Output the [X, Y] coordinate of the center of the cell containing the given text.  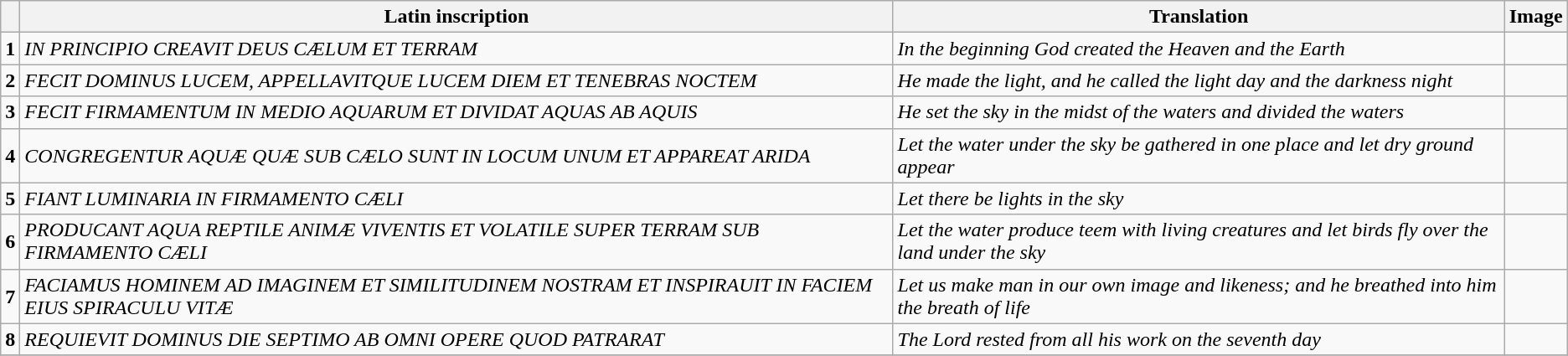
Image [1536, 17]
4 [10, 156]
He set the sky in the midst of the waters and divided the waters [1199, 112]
FECIT DOMINUS LUCEM, APPELLAVITQUE LUCEM DIEM ET TENEBRAS NOCTEM [456, 80]
FECIT FIRMAMENTUM IN MEDIO AQUARUM ET DIVIDAT AQUAS AB AQUIS [456, 112]
6 [10, 241]
FACIAMUS HOMINEM AD IMAGINEM ET SIMILITUDINEM NOSTRAM ET INSPIRAUIT IN FACIEM EIUS SPIRACULU VITÆ [456, 297]
Let there be lights in the sky [1199, 199]
REQUIEVIT DOMINUS DIE SEPTIMO AB OMNI OPERE QUOD PATRARAT [456, 339]
1 [10, 49]
5 [10, 199]
IN PRINCIPIO CREAVIT DEUS CÆLUM ET TERRAM [456, 49]
FIANT LUMINARIA IN FIRMAMENTO CÆLI [456, 199]
CONGREGENTUR AQUÆ QUÆ SUB CÆLO SUNT IN LOCUM UNUM ET APPAREAT ARIDA [456, 156]
Translation [1199, 17]
PRODUCANT AQUA REPTILE ANIMÆ VIVENTIS ET VOLATILE SUPER TERRAM SUB FIRMAMENTO CÆLI [456, 241]
Latin inscription [456, 17]
3 [10, 112]
7 [10, 297]
Let the water produce teem with living creatures and let birds fly over the land under the sky [1199, 241]
In the beginning God created the Heaven and the Earth [1199, 49]
8 [10, 339]
Let the water under the sky be gathered in one place and let dry ground appear [1199, 156]
He made the light, and he called the light day and the darkness night [1199, 80]
The Lord rested from all his work on the seventh day [1199, 339]
Let us make man in our own image and likeness; and he breathed into him the breath of life [1199, 297]
2 [10, 80]
